Output the [X, Y] coordinate of the center of the cell containing the given text.  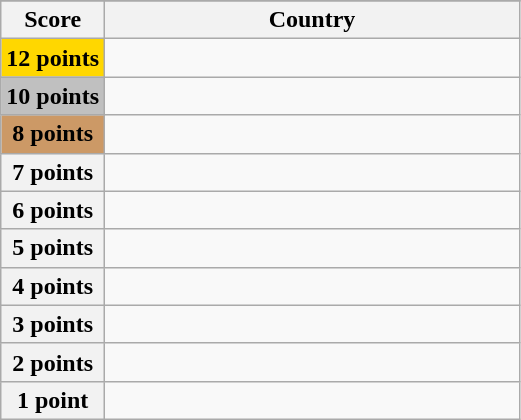
5 points [53, 248]
2 points [53, 362]
7 points [53, 172]
Score [53, 20]
1 point [53, 400]
8 points [53, 134]
Country [312, 20]
6 points [53, 210]
4 points [53, 286]
12 points [53, 58]
3 points [53, 324]
10 points [53, 96]
